Locate the cell with the specified text and output its (x, y) center coordinate. 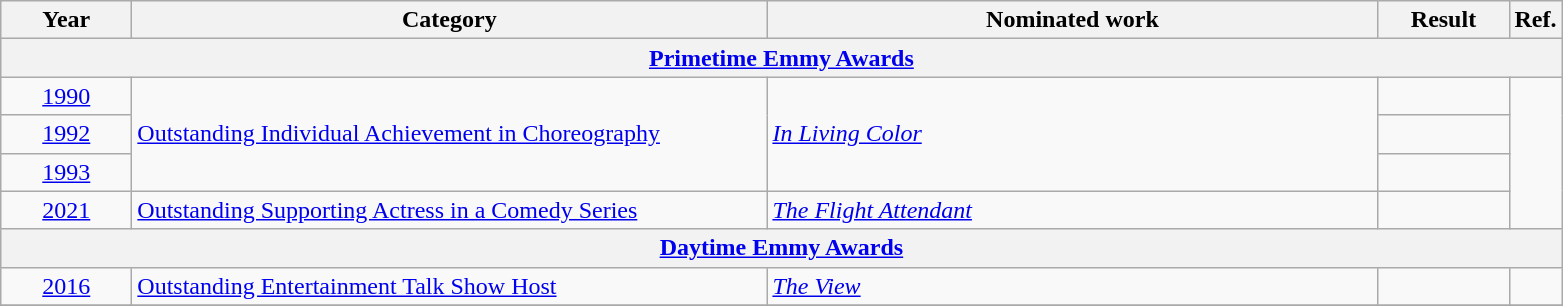
Nominated work (1072, 20)
Category (450, 20)
Primetime Emmy Awards (782, 58)
The View (1072, 286)
Ref. (1536, 20)
2016 (66, 286)
Outstanding Entertainment Talk Show Host (450, 286)
2021 (66, 210)
Daytime Emmy Awards (782, 248)
Outstanding Individual Achievement in Choreography (450, 134)
In Living Color (1072, 134)
Result (1444, 20)
Year (66, 20)
1992 (66, 134)
Outstanding Supporting Actress in a Comedy Series (450, 210)
1990 (66, 96)
1993 (66, 172)
The Flight Attendant (1072, 210)
